Find where the given text appears and provide that cell's center as (x, y) coordinate. 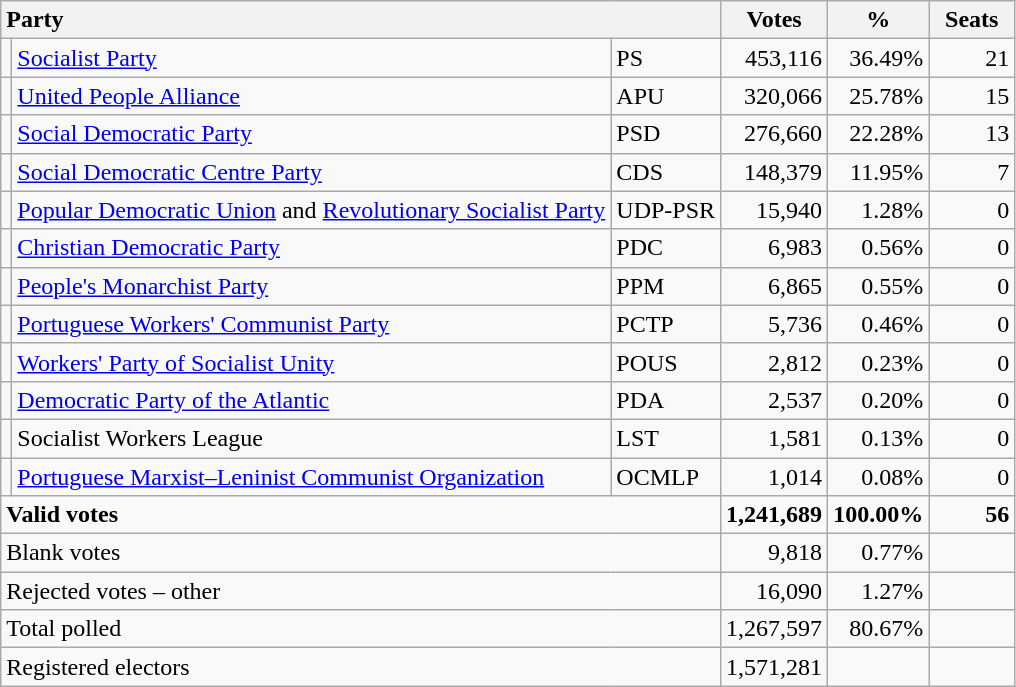
APU (666, 96)
0.20% (878, 400)
Christian Democratic Party (312, 248)
People's Monarchist Party (312, 286)
453,116 (774, 58)
7 (972, 172)
PDC (666, 248)
Blank votes (361, 553)
PSD (666, 134)
Valid votes (361, 515)
25.78% (878, 96)
2,537 (774, 400)
Seats (972, 20)
80.67% (878, 629)
Popular Democratic Union and Revolutionary Socialist Party (312, 210)
PDA (666, 400)
36.49% (878, 58)
LST (666, 438)
1,581 (774, 438)
PCTP (666, 324)
148,379 (774, 172)
OCMLP (666, 477)
CDS (666, 172)
11.95% (878, 172)
PPM (666, 286)
Rejected votes – other (361, 591)
Socialist Party (312, 58)
POUS (666, 362)
Portuguese Marxist–Leninist Communist Organization (312, 477)
0.56% (878, 248)
0.55% (878, 286)
2,812 (774, 362)
% (878, 20)
22.28% (878, 134)
1,014 (774, 477)
0.46% (878, 324)
Registered electors (361, 667)
Votes (774, 20)
Portuguese Workers' Communist Party (312, 324)
Workers' Party of Socialist Unity (312, 362)
0.77% (878, 553)
0.08% (878, 477)
16,090 (774, 591)
6,983 (774, 248)
1,241,689 (774, 515)
1,267,597 (774, 629)
5,736 (774, 324)
276,660 (774, 134)
6,865 (774, 286)
15 (972, 96)
United People Alliance (312, 96)
1.27% (878, 591)
Socialist Workers League (312, 438)
UDP-PSR (666, 210)
9,818 (774, 553)
Total polled (361, 629)
1.28% (878, 210)
PS (666, 58)
100.00% (878, 515)
Democratic Party of the Atlantic (312, 400)
320,066 (774, 96)
13 (972, 134)
1,571,281 (774, 667)
0.23% (878, 362)
21 (972, 58)
Social Democratic Centre Party (312, 172)
Party (361, 20)
0.13% (878, 438)
15,940 (774, 210)
56 (972, 515)
Social Democratic Party (312, 134)
